Return [x, y] of the center of cell containing provided text 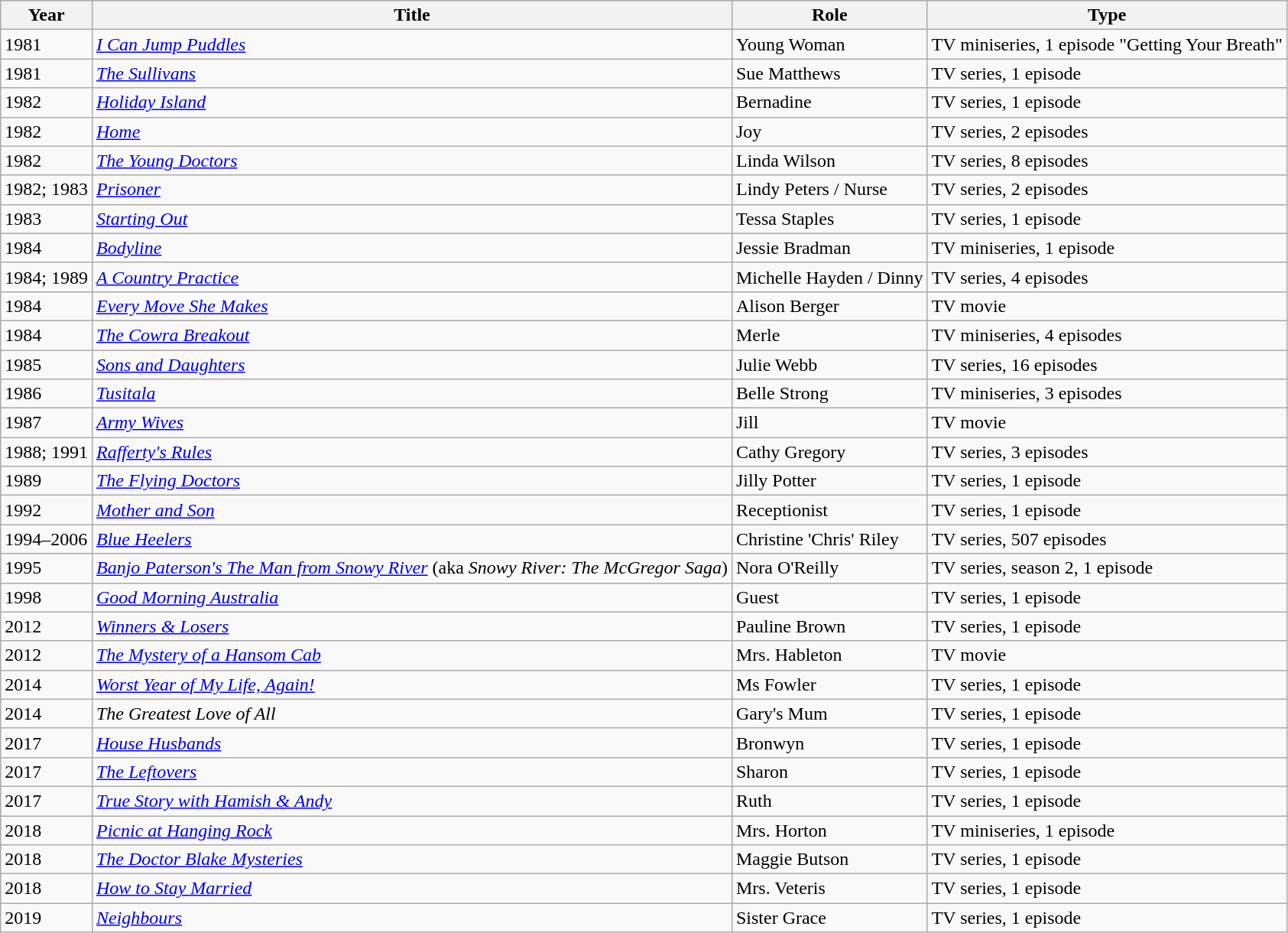
Sharon [829, 772]
Army Wives [411, 423]
Sue Matthews [829, 73]
The Greatest Love of All [411, 714]
TV series, 8 episodes [1107, 161]
Jilly Potter [829, 481]
A Country Practice [411, 277]
TV series, season 2, 1 episode [1107, 568]
Bodyline [411, 248]
1987 [47, 423]
Winners & Losers [411, 626]
The Leftovers [411, 772]
How to Stay Married [411, 889]
TV miniseries, 4 episodes [1107, 335]
TV miniseries, 1 episode "Getting Your Breath" [1107, 44]
Type [1107, 15]
Rafferty's Rules [411, 452]
Worst Year of My Life, Again! [411, 684]
Every Move She Makes [411, 306]
Year [47, 15]
Merle [829, 335]
Christine 'Chris' Riley [829, 539]
Belle Strong [829, 394]
Maggie Butson [829, 860]
Bronwyn [829, 743]
Sister Grace [829, 918]
The Mystery of a Hansom Cab [411, 655]
Michelle Hayden / Dinny [829, 277]
1994–2006 [47, 539]
Blue Heelers [411, 539]
1984; 1989 [47, 277]
Joy [829, 132]
Linda Wilson [829, 161]
Bernadine [829, 102]
TV series, 507 episodes [1107, 539]
Picnic at Hanging Rock [411, 830]
Alison Berger [829, 306]
Home [411, 132]
Receptionist [829, 510]
Gary's Mum [829, 714]
Mrs. Horton [829, 830]
TV series, 16 episodes [1107, 365]
Jessie Bradman [829, 248]
The Doctor Blake Mysteries [411, 860]
Sons and Daughters [411, 365]
1995 [47, 568]
Pauline Brown [829, 626]
1983 [47, 219]
Mother and Son [411, 510]
1985 [47, 365]
Ruth [829, 801]
Good Morning Australia [411, 597]
The Young Doctors [411, 161]
TV miniseries, 3 episodes [1107, 394]
Tessa Staples [829, 219]
Tusitala [411, 394]
1986 [47, 394]
1988; 1991 [47, 452]
Holiday Island [411, 102]
Mrs. Veteris [829, 889]
Starting Out [411, 219]
Lindy Peters / Nurse [829, 190]
TV series, 3 episodes [1107, 452]
The Flying Doctors [411, 481]
Neighbours [411, 918]
Banjo Paterson's The Man from Snowy River (aka Snowy River: The McGregor Saga) [411, 568]
Cathy Gregory [829, 452]
TV series, 4 episodes [1107, 277]
Mrs. Hableton [829, 655]
Guest [829, 597]
House Husbands [411, 743]
The Cowra Breakout [411, 335]
1982; 1983 [47, 190]
2019 [47, 918]
Prisoner [411, 190]
Role [829, 15]
1989 [47, 481]
Young Woman [829, 44]
Title [411, 15]
Jill [829, 423]
I Can Jump Puddles [411, 44]
Ms Fowler [829, 684]
True Story with Hamish & Andy [411, 801]
1998 [47, 597]
Nora O'Reilly [829, 568]
1992 [47, 510]
Julie Webb [829, 365]
The Sullivans [411, 73]
